Find where the given text appears and provide that cell's center as (x, y) coordinate. 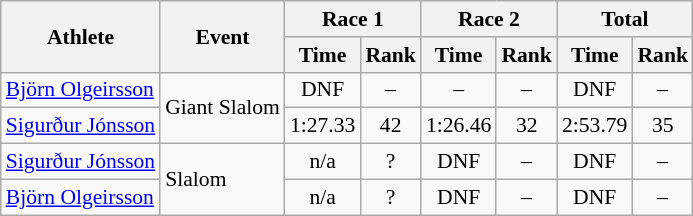
2:53.79 (594, 126)
Event (222, 36)
Giant Slalom (222, 108)
35 (662, 126)
Athlete (80, 36)
Total (625, 19)
1:26.46 (458, 126)
Race 2 (489, 19)
42 (390, 126)
Slalom (222, 180)
1:27.33 (322, 126)
32 (526, 126)
Race 1 (353, 19)
